Provide the (X, Y) coordinate of the cell's center where the given text is located.  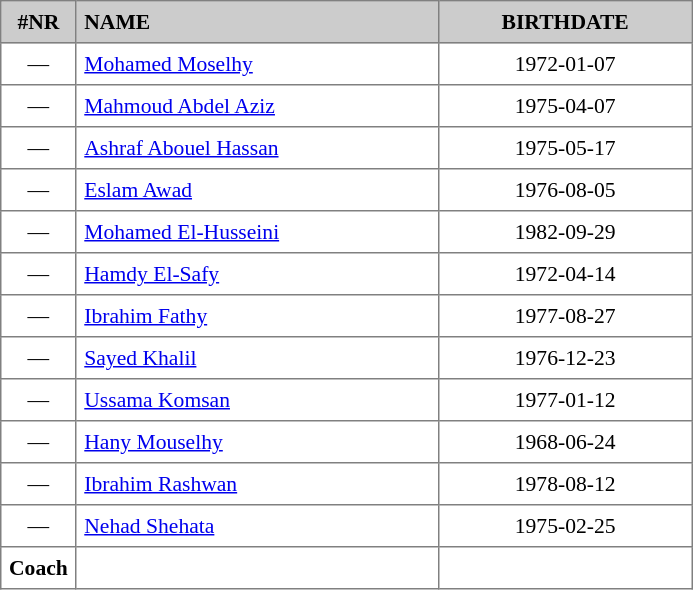
Mahmoud Abdel Aziz (257, 106)
Ibrahim Rashwan (257, 484)
Nehad Shehata (257, 526)
NAME (257, 22)
1977-01-12 (565, 400)
1977-08-27 (565, 316)
Mohamed El-Husseini (257, 232)
1975-04-07 (565, 106)
Ibrahim Fathy (257, 316)
1976-12-23 (565, 358)
#NR (38, 22)
1975-02-25 (565, 526)
1976-08-05 (565, 190)
1978-08-12 (565, 484)
1968-06-24 (565, 442)
1982-09-29 (565, 232)
1975-05-17 (565, 148)
BIRTHDATE (565, 22)
Ussama Komsan (257, 400)
Sayed Khalil (257, 358)
Coach (38, 568)
Hany Mouselhy (257, 442)
Eslam Awad (257, 190)
1972-01-07 (565, 64)
Mohamed Moselhy (257, 64)
1972-04-14 (565, 274)
Ashraf Abouel Hassan (257, 148)
Hamdy El-Safy (257, 274)
